Return the (X, Y) coordinate for the center point of the cell that contains the specified text.  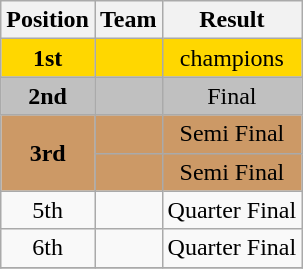
1st (48, 58)
Position (48, 20)
Team (128, 20)
Result (232, 20)
Final (232, 96)
6th (48, 248)
champions (232, 58)
5th (48, 210)
3rd (48, 153)
2nd (48, 96)
